Identify which cell holds the provided text, then report its (X, Y) central coordinate. 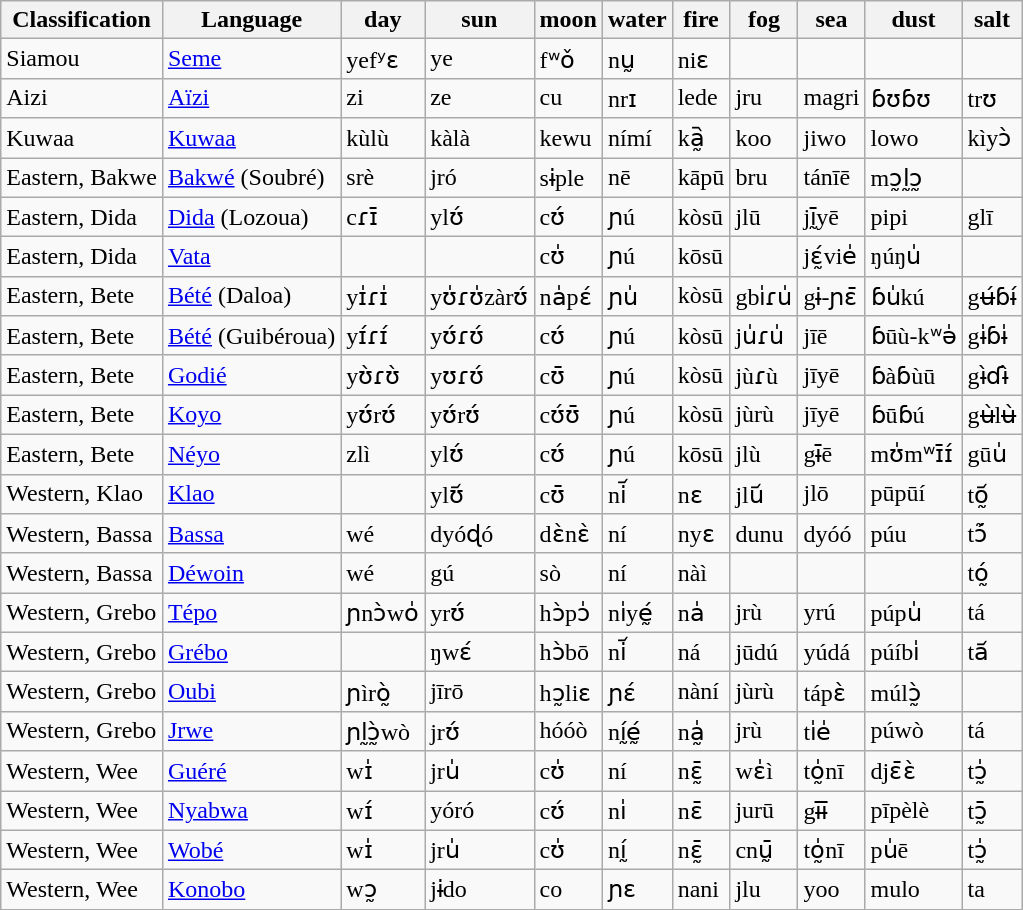
jɨdo (480, 890)
Bassa (251, 534)
kàlà (480, 138)
water (637, 20)
Néyo (251, 454)
gūu̍ (992, 454)
dyóó (832, 534)
tó̰ (992, 573)
gʉ̀lʉ̀ (992, 415)
co (568, 890)
gbi̍ɾu̍ (764, 296)
djɛ̄ɛ̀ (914, 771)
sun (480, 20)
Language (251, 20)
Aizi (82, 98)
dunu (764, 534)
jró (480, 178)
jḭ̄yē (832, 217)
nrɪ (637, 98)
kìyɔ̀ (992, 138)
yʊ̀ɾʊ̀ (383, 375)
sò (568, 573)
nṵ (637, 59)
Déwoin (251, 573)
púu (914, 534)
zlì (383, 454)
Wobé (251, 850)
kāpū (701, 178)
púwò (914, 731)
moon (568, 20)
Classification (82, 20)
yʊ́ɾʊ́ (480, 336)
tɔ̰̄ (992, 810)
nɛ (701, 494)
ze (480, 98)
day (383, 20)
zi (383, 98)
yɪ́ɾɪ́ (383, 336)
Nyabwa (251, 810)
ɓʊɓʊ (914, 98)
dɛ̀nɛ̀ (568, 534)
yóró (480, 810)
Bakwé (Soubré) (251, 178)
Siamou (82, 59)
Seme (251, 59)
yoo (832, 890)
Vata (251, 257)
Aïzi (251, 98)
hɔ̀bō (568, 652)
mɔ̰l̰ɔ̰ (914, 178)
jlū (764, 217)
ɲu̍ (637, 296)
nē (637, 178)
wɔ̰ (383, 890)
gɨ̄ē (832, 454)
fire (701, 20)
lede (701, 98)
hɔ̰liɛ (568, 692)
nàì (701, 573)
to̰᷄ (992, 494)
múlɔ̰̀ (914, 692)
kewu (568, 138)
wɛ̍ì (764, 771)
gɨ̀ɗɨ̀ (992, 375)
ŋwɛ́ (480, 652)
ŋúŋu̍ (914, 257)
yúdá (832, 652)
Konobo (251, 890)
gɨ̍ɓɨ̍ (992, 336)
hɔ̀pɔ̍ (568, 613)
ɓàɓùū (914, 375)
ɓūɓú (914, 415)
jrʊ́ (480, 731)
wɪ́ (383, 810)
ni̍ (637, 810)
salt (992, 20)
yefʸɛ (383, 59)
dyóɖó (480, 534)
jlù (764, 454)
jru (764, 98)
ɲnɔ̀wo̍ (383, 613)
koo (764, 138)
Guéré (251, 771)
mulo (914, 890)
nḭ́ḛ́ (637, 731)
glī (992, 217)
pūpūí (914, 494)
dust (914, 20)
jīē (832, 336)
na̰̍ (701, 731)
pīpèlè (914, 810)
yɪ̍ɾɪ̍ (383, 296)
gʉ́ɓɨ́ (992, 296)
ni̍yḛ́ (637, 613)
Jrwe (251, 731)
ɲɛ́ (637, 692)
ju̍ɾu̍ (764, 336)
jiwo (832, 138)
ɲɛ (637, 890)
cɾɪ̄ (383, 217)
yʊ̍ɾʊ̍zàrʊ́ (480, 296)
cnṵ̄ (764, 850)
jūdú (764, 652)
jlu᷄ (764, 494)
hóóò (568, 731)
ye (480, 59)
fʷǒ (568, 59)
Bété (Daloa) (251, 296)
trʊ (992, 98)
ka̰᷆ (701, 138)
ɓūù-kʷə̍ (914, 336)
gɨ-ɲɛ̄ (832, 296)
srè (383, 178)
lowo (914, 138)
ɲl̰ɔ̰̀wò (383, 731)
sea (832, 20)
nani (701, 890)
niɛ (701, 59)
sɨple (568, 178)
Dida (Lozoua) (251, 217)
Tépo (251, 613)
Western, Klao (82, 494)
jlō (832, 494)
Koyo (251, 415)
nàní (701, 692)
Bété (Guibéroua) (251, 336)
Eastern, Bakwe (82, 178)
púpu̍ (914, 613)
Klao (251, 494)
yrʊ́ (480, 613)
nímí (637, 138)
ta (992, 890)
Grébo (251, 652)
cʊ́ʊ̄ (568, 415)
jīrō (480, 692)
tánīē (832, 178)
gú (480, 573)
ta᷄ (992, 652)
pipi (914, 217)
ná (701, 652)
nyɛ (701, 534)
ɓu̍kú (914, 296)
mʊ̍mʷɪ̄ɪ́ (914, 454)
cu (568, 98)
gɨ̄ɨ̄ (832, 810)
jɛ̰́vie̍ (832, 257)
tápɛ̀ (832, 692)
na̍ (701, 613)
nḭ́ (637, 850)
na̍pɛ́ (568, 296)
ti̍e̍ (832, 731)
jurū (764, 810)
ɲìrò̰ (383, 692)
Oubi (251, 692)
yrú (832, 613)
Godié (251, 375)
kùlù (383, 138)
fog (764, 20)
magri (832, 98)
ylʊ᷄ (480, 494)
bru (764, 178)
nɛ̄ (701, 810)
jlu (764, 890)
púíbi̍ (914, 652)
jùɾù (764, 375)
yʊɾʊ́ (480, 375)
pu̍ē (914, 850)
tɔ̃́ (992, 534)
